Extract the [X, Y] coordinate from the center of the cell holding the provided text.  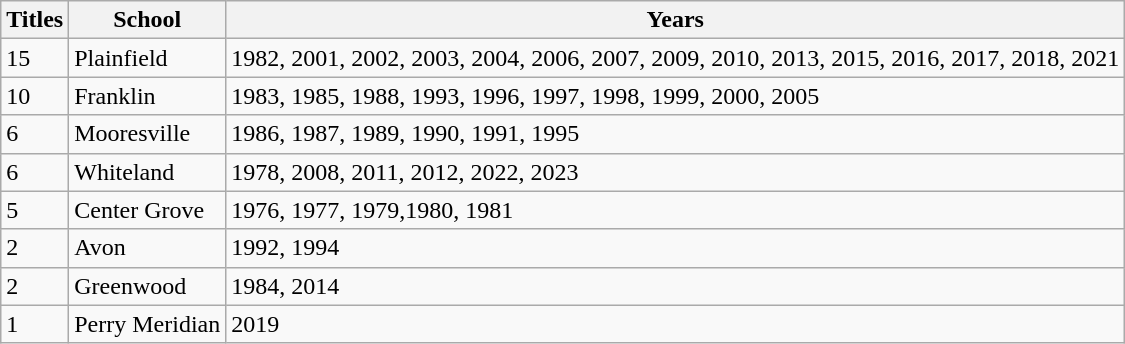
1986, 1987, 1989, 1990, 1991, 1995 [676, 134]
Whiteland [148, 172]
1984, 2014 [676, 286]
Years [676, 20]
Titles [35, 20]
School [148, 20]
1978, 2008, 2011, 2012, 2022, 2023 [676, 172]
Plainfield [148, 58]
15 [35, 58]
1 [35, 324]
Perry Meridian [148, 324]
Avon [148, 248]
Center Grove [148, 210]
Greenwood [148, 286]
Franklin [148, 96]
5 [35, 210]
1983, 1985, 1988, 1993, 1996, 1997, 1998, 1999, 2000, 2005 [676, 96]
1992, 1994 [676, 248]
Mooresville [148, 134]
2019 [676, 324]
1976, 1977, 1979,1980, 1981 [676, 210]
1982, 2001, 2002, 2003, 2004, 2006, 2007, 2009, 2010, 2013, 2015, 2016, 2017, 2018, 2021 [676, 58]
10 [35, 96]
